Identify which cell holds the provided text, then report its (x, y) central coordinate. 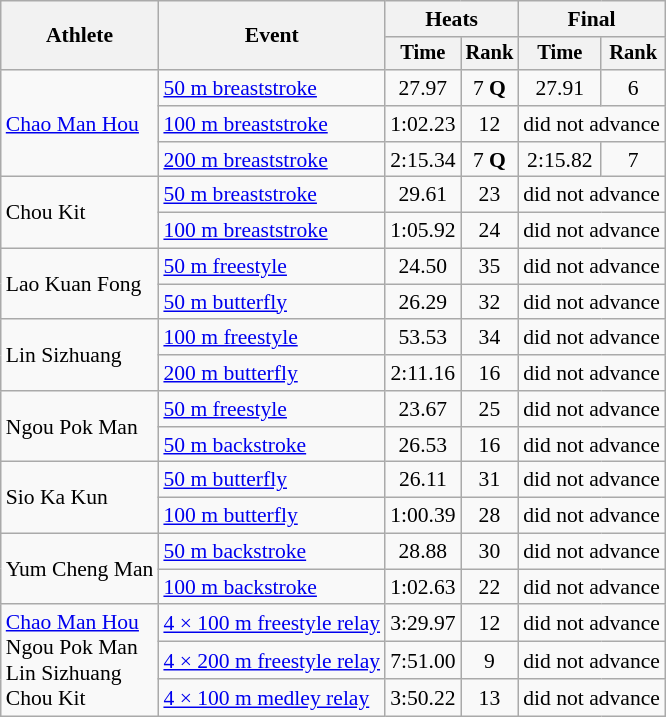
Athlete (80, 36)
23 (490, 195)
Event (272, 36)
7 (633, 160)
23.67 (422, 409)
1:02.63 (422, 587)
1:00.39 (422, 516)
Final (592, 19)
Yum Cheng Man (80, 570)
28.88 (422, 552)
35 (490, 267)
Chou Kit (80, 212)
2:11.16 (422, 373)
100 m butterfly (272, 516)
Lao Kuan Fong (80, 284)
9 (490, 660)
34 (490, 338)
1:05.92 (422, 231)
Sio Ka Kun (80, 498)
200 m breaststroke (272, 160)
13 (490, 698)
27.97 (422, 88)
Ngou Pok Man (80, 426)
3:50.22 (422, 698)
Heats (452, 19)
200 m butterfly (272, 373)
22 (490, 587)
31 (490, 480)
24.50 (422, 267)
100 m freestyle (272, 338)
26.29 (422, 302)
4 × 200 m freestyle relay (272, 660)
27.91 (560, 88)
7:51.00 (422, 660)
26.53 (422, 445)
24 (490, 231)
28 (490, 516)
6 (633, 88)
30 (490, 552)
53.53 (422, 338)
2:15.34 (422, 160)
Lin Sizhuang (80, 356)
Chao Man Hou (80, 124)
26.11 (422, 480)
100 m backstroke (272, 587)
Chao Man HouNgou Pok ManLin SizhuangChou Kit (80, 661)
25 (490, 409)
2:15.82 (560, 160)
1:02.23 (422, 124)
4 × 100 m medley relay (272, 698)
29.61 (422, 195)
3:29.97 (422, 624)
4 × 100 m freestyle relay (272, 624)
32 (490, 302)
